Detect which cell encompasses the target text, then output its [x, y] center coordinate. 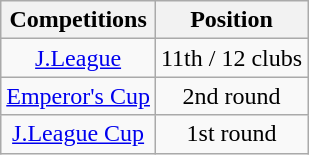
1st round [231, 134]
Competitions [78, 20]
Position [231, 20]
J.League Cup [78, 134]
11th / 12 clubs [231, 58]
2nd round [231, 96]
J.League [78, 58]
Emperor's Cup [78, 96]
